Search for the cell housing the specified text and yield its (x, y) center coordinate. 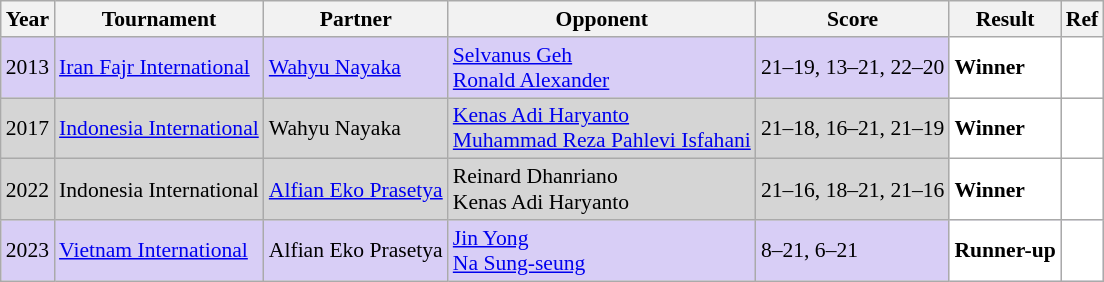
Tournament (159, 19)
21–18, 16–21, 21–19 (853, 128)
2023 (28, 250)
Result (1004, 19)
Runner-up (1004, 250)
21–16, 18–21, 21–16 (853, 190)
Jin Yong Na Sung-seung (602, 250)
Vietnam International (159, 250)
8–21, 6–21 (853, 250)
Selvanus Geh Ronald Alexander (602, 68)
2013 (28, 68)
Ref (1082, 19)
Opponent (602, 19)
Partner (356, 19)
21–19, 13–21, 22–20 (853, 68)
Iran Fajr International (159, 68)
Reinard Dhanriano Kenas Adi Haryanto (602, 190)
Year (28, 19)
2022 (28, 190)
2017 (28, 128)
Score (853, 19)
Kenas Adi Haryanto Muhammad Reza Pahlevi Isfahani (602, 128)
